Identify which cell holds the provided text, then report its (X, Y) central coordinate. 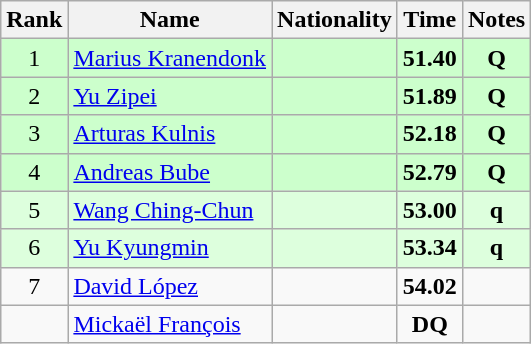
David López (170, 286)
Andreas Bube (170, 172)
Yu Kyungmin (170, 248)
52.79 (430, 172)
Yu Zipei (170, 96)
Wang Ching-Chun (170, 210)
Name (170, 20)
5 (34, 210)
51.89 (430, 96)
DQ (430, 324)
Time (430, 20)
3 (34, 134)
Arturas Kulnis (170, 134)
51.40 (430, 58)
Rank (34, 20)
52.18 (430, 134)
Mickaël François (170, 324)
6 (34, 248)
7 (34, 286)
4 (34, 172)
1 (34, 58)
2 (34, 96)
Notes (496, 20)
Marius Kranendonk (170, 58)
53.00 (430, 210)
Nationality (335, 20)
53.34 (430, 248)
54.02 (430, 286)
